Determine the [x, y] coordinate at the center of the cell enclosing the given text.  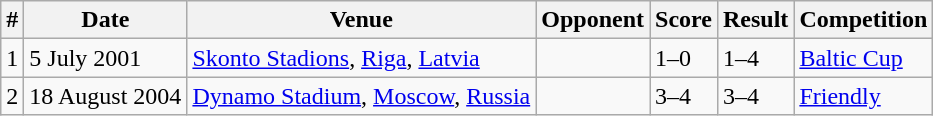
Skonto Stadions, Riga, Latvia [362, 58]
Result [755, 20]
2 [12, 96]
1–0 [684, 58]
1 [12, 58]
5 July 2001 [106, 58]
Baltic Cup [864, 58]
# [12, 20]
Date [106, 20]
Dynamo Stadium, Moscow, Russia [362, 96]
Friendly [864, 96]
Score [684, 20]
1–4 [755, 58]
Venue [362, 20]
Opponent [593, 20]
18 August 2004 [106, 96]
Competition [864, 20]
